Extract the [X, Y] coordinate from the center of the cell holding the provided text.  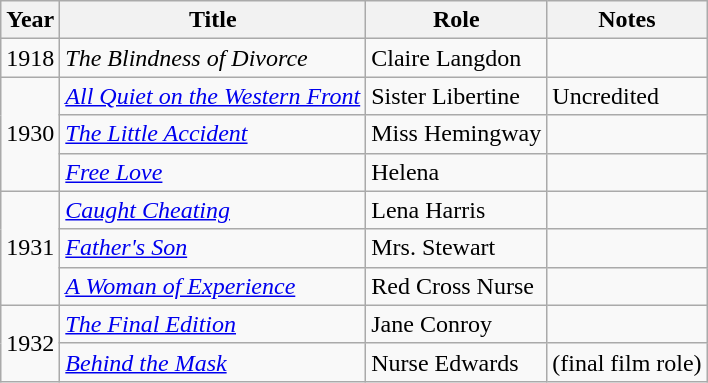
The Blindness of Divorce [213, 58]
(final film role) [627, 362]
Notes [627, 20]
A Woman of Experience [213, 286]
All Quiet on the Western Front [213, 96]
Claire Langdon [456, 58]
Lena Harris [456, 210]
Red Cross Nurse [456, 286]
Title [213, 20]
Father's Son [213, 248]
1931 [30, 248]
Mrs. Stewart [456, 248]
Caught Cheating [213, 210]
Behind the Mask [213, 362]
Sister Libertine [456, 96]
1918 [30, 58]
Free Love [213, 172]
Helena [456, 172]
1932 [30, 343]
The Little Accident [213, 134]
Miss Hemingway [456, 134]
Role [456, 20]
Jane Conroy [456, 324]
The Final Edition [213, 324]
Nurse Edwards [456, 362]
Year [30, 20]
1930 [30, 134]
Uncredited [627, 96]
